Return the [x, y] coordinate for the center point of the cell that contains the specified text.  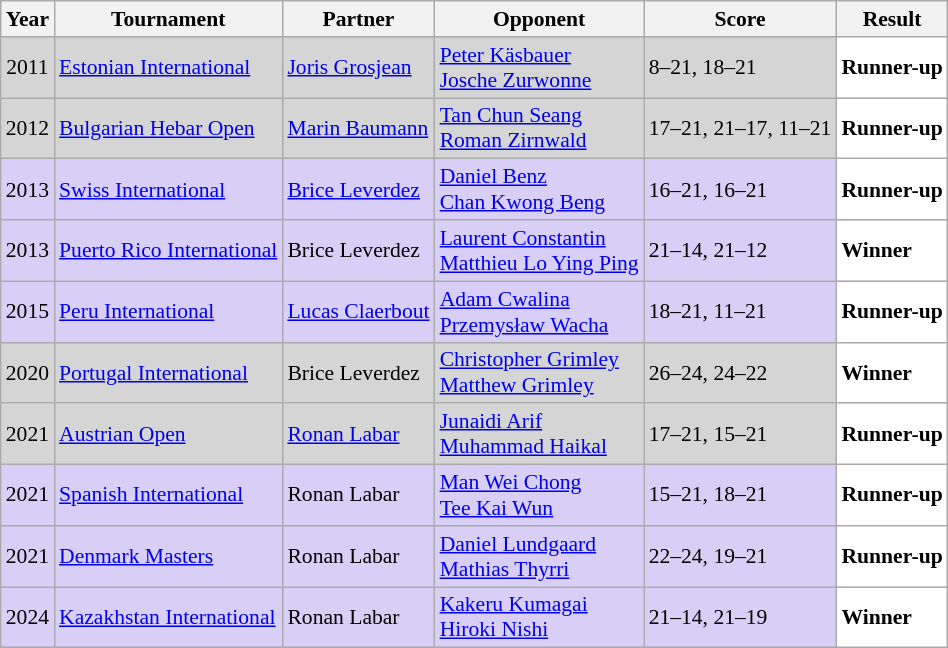
Year [28, 19]
Kakeru Kumagai Hiroki Nishi [540, 618]
8–21, 18–21 [740, 68]
2011 [28, 68]
Austrian Open [168, 434]
Score [740, 19]
Denmark Masters [168, 556]
Peru International [168, 312]
Laurent Constantin Matthieu Lo Ying Ping [540, 250]
Joris Grosjean [358, 68]
Estonian International [168, 68]
Spanish International [168, 496]
Junaidi Arif Muhammad Haikal [540, 434]
Tan Chun Seang Roman Zirnwald [540, 128]
Marin Baumann [358, 128]
17–21, 21–17, 11–21 [740, 128]
2015 [28, 312]
16–21, 16–21 [740, 190]
Daniel Lundgaard Mathias Thyrri [540, 556]
2020 [28, 372]
Puerto Rico International [168, 250]
2024 [28, 618]
21–14, 21–19 [740, 618]
15–21, 18–21 [740, 496]
Lucas Claerbout [358, 312]
26–24, 24–22 [740, 372]
22–24, 19–21 [740, 556]
21–14, 21–12 [740, 250]
Adam Cwalina Przemysław Wacha [540, 312]
Daniel Benz Chan Kwong Beng [540, 190]
Bulgarian Hebar Open [168, 128]
Portugal International [168, 372]
Result [892, 19]
Christopher Grimley Matthew Grimley [540, 372]
2012 [28, 128]
Tournament [168, 19]
Kazakhstan International [168, 618]
Swiss International [168, 190]
18–21, 11–21 [740, 312]
Partner [358, 19]
Peter Käsbauer Josche Zurwonne [540, 68]
Opponent [540, 19]
Man Wei Chong Tee Kai Wun [540, 496]
17–21, 15–21 [740, 434]
